Scan for the cell matching the given text and deliver its [X, Y] coordinate at center. 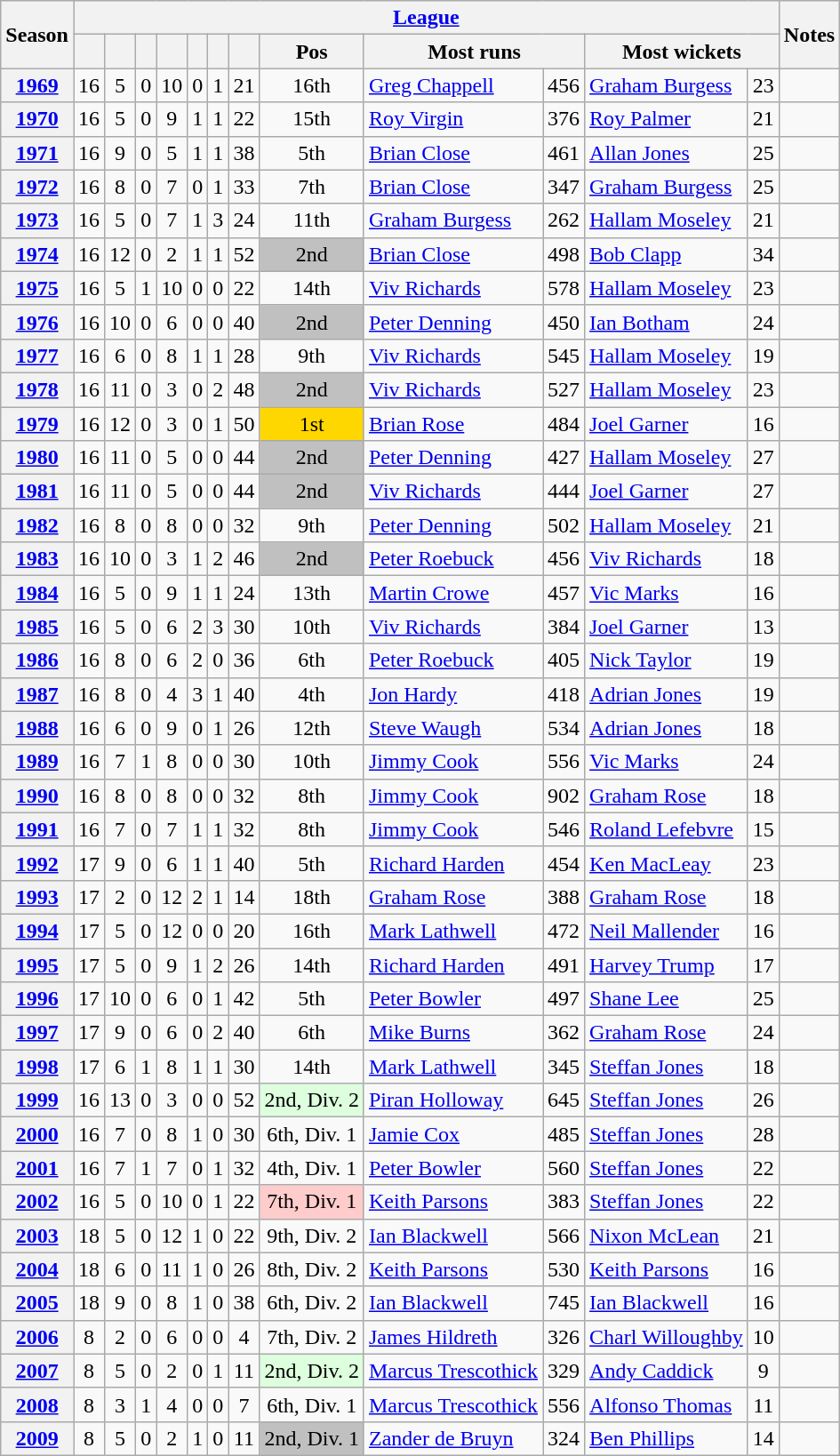
1994 [37, 931]
329 [564, 1371]
578 [564, 288]
384 [564, 627]
1983 [37, 559]
Martin Crowe [453, 593]
Brian Rose [453, 424]
1987 [37, 694]
1986 [37, 660]
326 [564, 1337]
Roland Lefebvre [667, 829]
2003 [37, 1236]
1984 [37, 593]
418 [564, 694]
1977 [37, 356]
Nick Taylor [667, 660]
450 [564, 322]
546 [564, 829]
497 [564, 999]
444 [564, 492]
11th [312, 220]
1969 [37, 85]
Most wickets [683, 52]
12th [312, 728]
1993 [37, 897]
20 [244, 931]
461 [564, 153]
Jon Hardy [453, 694]
36 [244, 660]
1990 [37, 796]
1992 [37, 863]
1985 [37, 627]
15th [312, 119]
1997 [37, 1033]
1979 [37, 424]
4th [312, 694]
Ian Botham [667, 322]
1975 [37, 288]
1972 [37, 187]
Pos [312, 52]
1995 [37, 964]
Steve Waugh [453, 728]
745 [564, 1303]
Roy Virgin [453, 119]
Nixon McLean [667, 1236]
502 [564, 525]
42 [244, 999]
347 [564, 187]
1996 [37, 999]
1978 [37, 389]
Jamie Cox [453, 1134]
Bob Clapp [667, 254]
4th, Div. 1 [312, 1168]
498 [564, 254]
6th, Div. 2 [312, 1303]
2005 [37, 1303]
Piran Holloway [453, 1100]
2007 [37, 1371]
League [426, 18]
18th [312, 897]
1976 [37, 322]
457 [564, 593]
7th [312, 187]
9th, Div. 2 [312, 1236]
Alfonso Thomas [667, 1404]
1st [312, 424]
Mike Burns [453, 1033]
1981 [37, 492]
Harvey Trump [667, 964]
Roy Palmer [667, 119]
1988 [37, 728]
262 [564, 220]
Season [37, 35]
33 [244, 187]
Neil Mallender [667, 931]
Most runs [474, 52]
527 [564, 389]
383 [564, 1202]
1991 [37, 829]
560 [564, 1168]
7th, Div. 1 [312, 1202]
1989 [37, 762]
48 [244, 389]
Allan Jones [667, 153]
472 [564, 931]
1982 [37, 525]
566 [564, 1236]
645 [564, 1100]
1999 [37, 1100]
Greg Chappell [453, 85]
1980 [37, 458]
Shane Lee [667, 999]
8th, Div. 2 [312, 1269]
2009 [37, 1438]
50 [244, 424]
427 [564, 458]
484 [564, 424]
324 [564, 1438]
1973 [37, 220]
1974 [37, 254]
2004 [37, 1269]
15 [763, 829]
454 [564, 863]
7th, Div. 2 [312, 1337]
Andy Caddick [667, 1371]
13th [312, 593]
491 [564, 964]
Ben Phillips [667, 1438]
530 [564, 1269]
Zander de Bruyn [453, 1438]
1998 [37, 1067]
545 [564, 356]
362 [564, 1033]
485 [564, 1134]
1971 [37, 153]
2000 [37, 1134]
2nd, Div. 1 [312, 1438]
2002 [37, 1202]
345 [564, 1067]
Ken MacLeay [667, 863]
1970 [37, 119]
Notes [809, 35]
2006 [37, 1337]
405 [564, 660]
388 [564, 897]
534 [564, 728]
2008 [37, 1404]
2001 [37, 1168]
902 [564, 796]
James Hildreth [453, 1337]
34 [763, 254]
376 [564, 119]
Charl Willoughby [667, 1337]
46 [244, 559]
